Provide the [X, Y] coordinate of the cell's center where the given text is located.  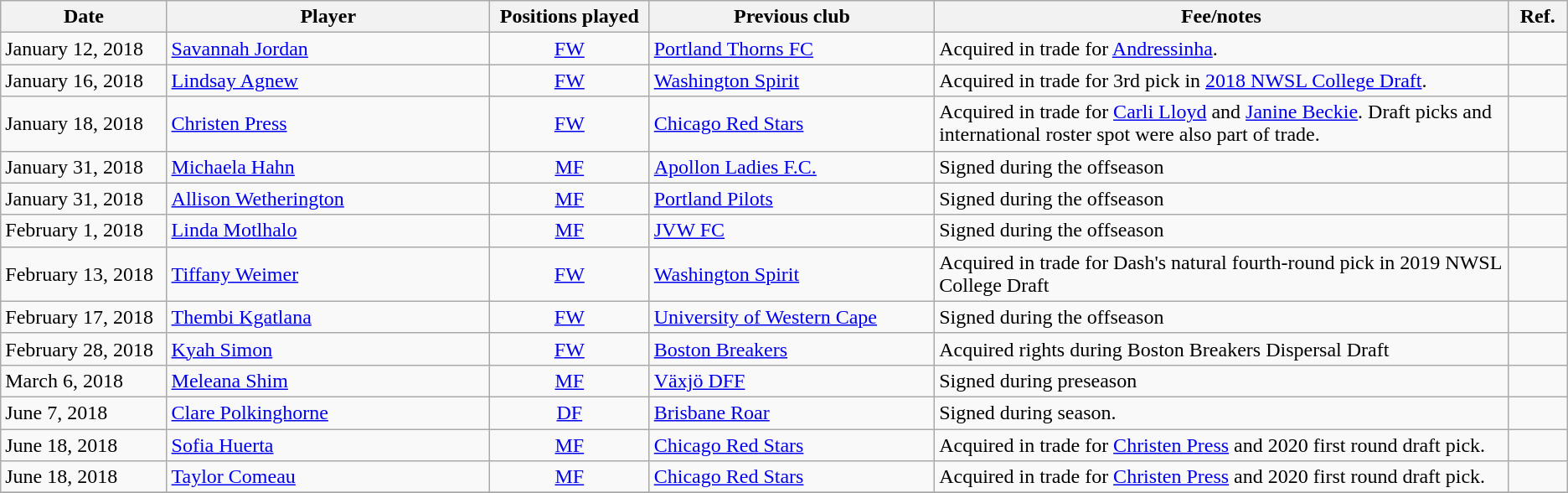
Lindsay Agnew [328, 80]
DF [570, 413]
Acquired in trade for 3rd pick in 2018 NWSL College Draft. [1221, 80]
JVW FC [792, 231]
Date [84, 17]
Ref. [1538, 17]
February 1, 2018 [84, 231]
Växjö DFF [792, 381]
Taylor Comeau [328, 477]
Portland Thorns FC [792, 49]
Christen Press [328, 124]
Acquired rights during Boston Breakers Dispersal Draft [1221, 349]
Savannah Jordan [328, 49]
January 16, 2018 [84, 80]
Acquired in trade for Carli Lloyd and Janine Beckie. Draft picks and international roster spot were also part of trade. [1221, 124]
June 7, 2018 [84, 413]
Boston Breakers [792, 349]
Positions played [570, 17]
January 18, 2018 [84, 124]
Michaela Hahn [328, 167]
Tiffany Weimer [328, 273]
University of Western Cape [792, 317]
Sofia Huerta [328, 445]
Acquired in trade for Dash's natural fourth-round pick in 2019 NWSL College Draft [1221, 273]
January 12, 2018 [84, 49]
Kyah Simon [328, 349]
February 13, 2018 [84, 273]
Previous club [792, 17]
Signed during preseason [1221, 381]
Thembi Kgatlana [328, 317]
Brisbane Roar [792, 413]
February 28, 2018 [84, 349]
Acquired in trade for Andressinha. [1221, 49]
March 6, 2018 [84, 381]
Portland Pilots [792, 199]
Allison Wetherington [328, 199]
Player [328, 17]
February 17, 2018 [84, 317]
Fee/notes [1221, 17]
Apollon Ladies F.C. [792, 167]
Clare Polkinghorne [328, 413]
Meleana Shim [328, 381]
Linda Motlhalo [328, 231]
Signed during season. [1221, 413]
